Search for the cell housing the specified text and yield its [x, y] center coordinate. 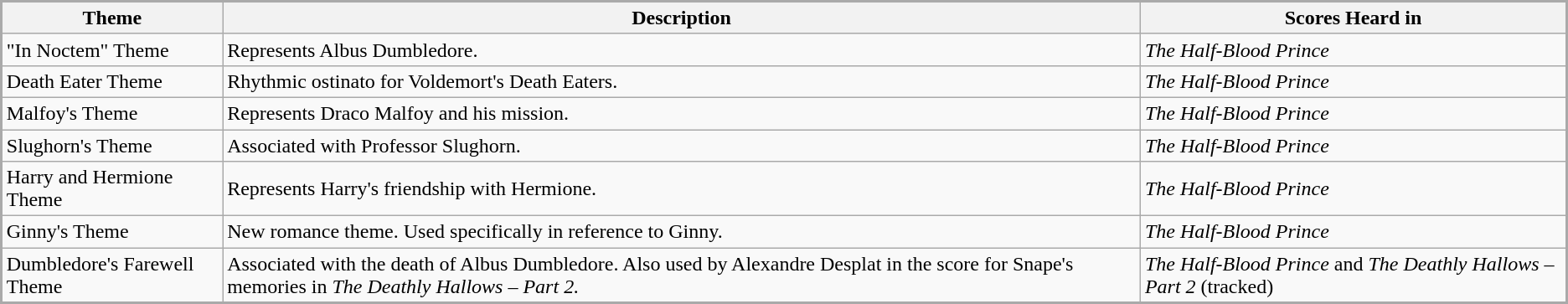
Dumbledore's Farewell Theme [112, 276]
Represents Draco Malfoy and his mission. [682, 113]
Death Eater Theme [112, 81]
Rhythmic ostinato for Voldemort's Death Eaters. [682, 81]
Slughorn's Theme [112, 145]
Scores Heard in [1354, 18]
New romance theme. Used specifically in reference to Ginny. [682, 232]
Description [682, 18]
Ginny's Theme [112, 232]
Associated with the death of Albus Dumbledore. Also used by Alexandre Desplat in the score for Snape's memories in The Deathly Hallows – Part 2. [682, 276]
Malfoy's Theme [112, 113]
The Half-Blood Prince and The Deathly Hallows – Part 2 (tracked) [1354, 276]
Harry and Hermione Theme [112, 189]
Represents Harry's friendship with Hermione. [682, 189]
Associated with Professor Slughorn. [682, 145]
"In Noctem" Theme [112, 49]
Represents Albus Dumbledore. [682, 49]
Theme [112, 18]
